Locate the cell with the specified text and output its [x, y] center coordinate. 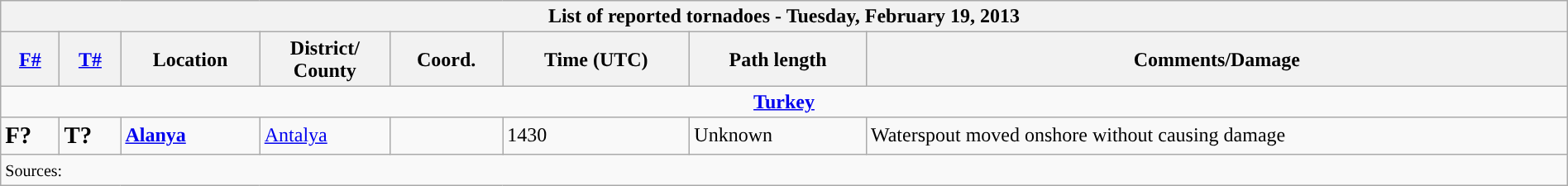
Sources: [784, 169]
Turkey [784, 102]
Waterspout moved onshore without causing damage [1217, 136]
Path length [778, 60]
F? [30, 136]
Antalya [324, 136]
Alanya [190, 136]
Unknown [778, 136]
1430 [596, 136]
District/County [324, 60]
F# [30, 60]
Time (UTC) [596, 60]
List of reported tornadoes - Tuesday, February 19, 2013 [784, 17]
T? [90, 136]
Comments/Damage [1217, 60]
Location [190, 60]
T# [90, 60]
Coord. [446, 60]
